Pinpoint the cell where the given text exists, returning its (x, y) midpoint coordinate. 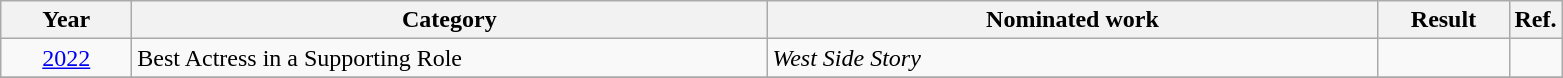
Category (450, 20)
Nominated work (1072, 20)
Ref. (1536, 20)
Best Actress in a Supporting Role (450, 58)
2022 (66, 58)
Result (1444, 20)
West Side Story (1072, 58)
Year (66, 20)
